Provide the (X, Y) coordinate of the cell's center where the given text is located.  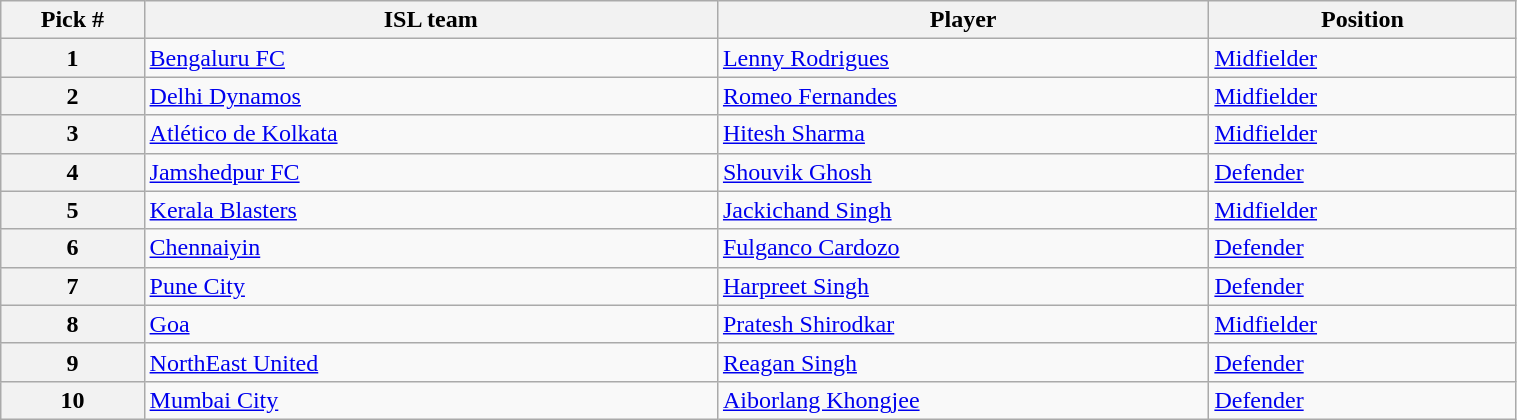
7 (72, 286)
Lenny Rodrigues (962, 58)
Shouvik Ghosh (962, 172)
5 (72, 210)
Kerala Blasters (430, 210)
10 (72, 400)
9 (72, 362)
NorthEast United (430, 362)
Mumbai City (430, 400)
Reagan Singh (962, 362)
6 (72, 248)
Jackichand Singh (962, 210)
Chennaiyin (430, 248)
Atlético de Kolkata (430, 134)
Aiborlang Khongjee (962, 400)
Romeo Fernandes (962, 96)
Pick # (72, 20)
ISL team (430, 20)
Player (962, 20)
3 (72, 134)
Fulganco Cardozo (962, 248)
Pune City (430, 286)
Jamshedpur FC (430, 172)
Delhi Dynamos (430, 96)
Bengaluru FC (430, 58)
8 (72, 324)
Hitesh Sharma (962, 134)
Position (1362, 20)
Goa (430, 324)
4 (72, 172)
Pratesh Shirodkar (962, 324)
1 (72, 58)
Harpreet Singh (962, 286)
2 (72, 96)
